Return (x, y) of the center of cell containing provided text 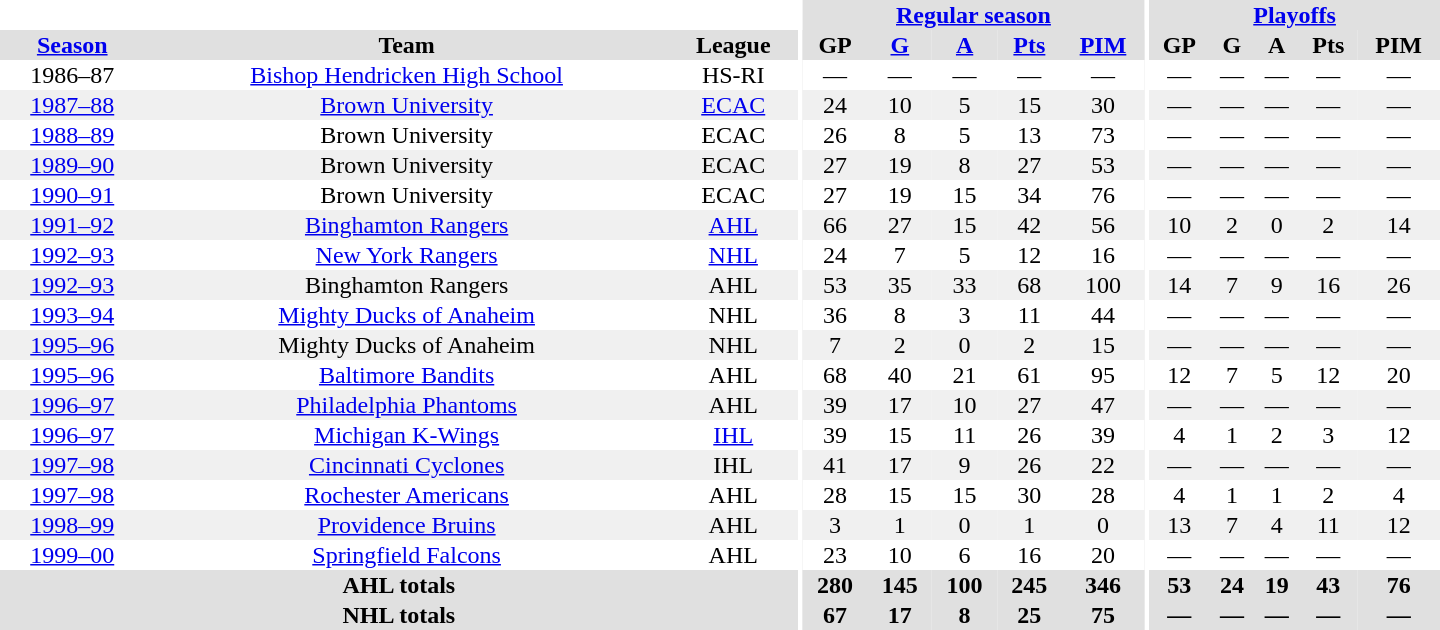
1993–94 (72, 315)
Michigan K-Wings (406, 435)
Regular season (974, 15)
1987–88 (72, 105)
23 (836, 555)
League (734, 45)
1991–92 (72, 225)
New York Rangers (406, 255)
44 (1103, 315)
33 (964, 285)
25 (1030, 615)
6 (964, 555)
Baltimore Bandits (406, 375)
75 (1103, 615)
22 (1103, 465)
21 (964, 375)
AHL totals (399, 585)
41 (836, 465)
Bishop Hendricken High School (406, 75)
NHL totals (399, 615)
95 (1103, 375)
1999–00 (72, 555)
1988–89 (72, 135)
35 (900, 285)
73 (1103, 135)
47 (1103, 405)
66 (836, 225)
Providence Bruins (406, 525)
36 (836, 315)
1998–99 (72, 525)
1986–87 (72, 75)
40 (900, 375)
280 (836, 585)
1990–91 (72, 195)
67 (836, 615)
1989–90 (72, 165)
Rochester Americans (406, 495)
HS-RI (734, 75)
61 (1030, 375)
34 (1030, 195)
346 (1103, 585)
Springfield Falcons (406, 555)
Team (406, 45)
56 (1103, 225)
Season (72, 45)
245 (1030, 585)
42 (1030, 225)
43 (1328, 585)
Playoffs (1294, 15)
145 (900, 585)
Philadelphia Phantoms (406, 405)
Cincinnati Cyclones (406, 465)
